Capture the cell that displays the provided text and extract its [X, Y] central coordinate. 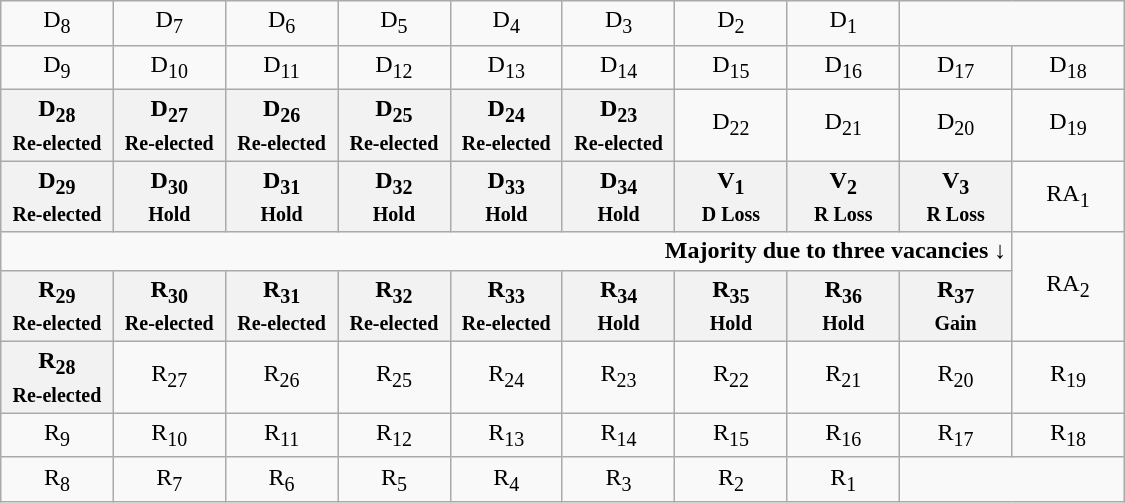
R26 [281, 378]
R34Hold [618, 306]
R18 [1068, 435]
R17 [955, 435]
V2R Loss [843, 196]
R22 [731, 378]
D23Re-elected [618, 124]
R37Gain [955, 306]
D33Hold [506, 196]
R12 [394, 435]
D10 [169, 67]
R21 [843, 378]
D19 [1068, 124]
D16 [843, 67]
R2 [731, 479]
R27 [169, 378]
R24 [506, 378]
R5 [394, 479]
R7 [169, 479]
R8 [57, 479]
R32Re-elected [394, 306]
D34Hold [618, 196]
R3 [618, 479]
R36Hold [843, 306]
R4 [506, 479]
R14 [618, 435]
D9 [57, 67]
D1 [843, 23]
D27Re-elected [169, 124]
R10 [169, 435]
D8 [57, 23]
D31Hold [281, 196]
R23 [618, 378]
D29Re-elected [57, 196]
D30Hold [169, 196]
R19 [1068, 378]
D28Re-elected [57, 124]
R31Re-elected [281, 306]
R29Re-elected [57, 306]
D3 [618, 23]
V1D Loss [731, 196]
D20 [955, 124]
R25 [394, 378]
D4 [506, 23]
R13 [506, 435]
D17 [955, 67]
RA1 [1068, 196]
D25Re-elected [394, 124]
D15 [731, 67]
V3R Loss [955, 196]
D18 [1068, 67]
D6 [281, 23]
R33Re-elected [506, 306]
R16 [843, 435]
R15 [731, 435]
D11 [281, 67]
R6 [281, 479]
D7 [169, 23]
D24Re-elected [506, 124]
D12 [394, 67]
D32Hold [394, 196]
R20 [955, 378]
D13 [506, 67]
R28Re-elected [57, 378]
D21 [843, 124]
R30Re-elected [169, 306]
R9 [57, 435]
RA2 [1068, 286]
R11 [281, 435]
R1 [843, 479]
D2 [731, 23]
D26Re-elected [281, 124]
D22 [731, 124]
D5 [394, 23]
D14 [618, 67]
R35Hold [731, 306]
Majority due to three vacancies ↓ [506, 251]
